Scan for the cell matching the given text and deliver its [X, Y] coordinate at center. 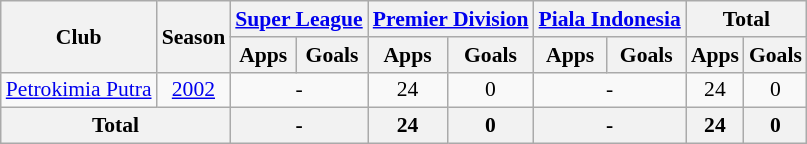
Super League [298, 19]
Premier Division [451, 19]
2002 [194, 90]
Petrokimia Putra [79, 90]
Piala Indonesia [610, 19]
Club [79, 36]
Season [194, 36]
